Scan for the cell matching the given text and deliver its [x, y] coordinate at center. 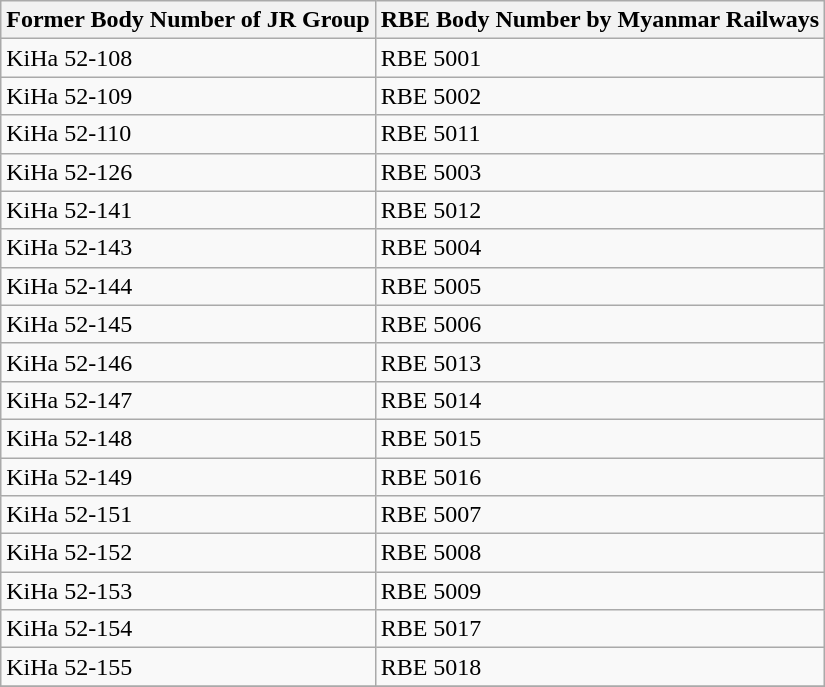
RBE 5008 [600, 553]
RBE 5001 [600, 58]
RBE 5009 [600, 591]
KiHa 52-141 [188, 210]
RBE 5013 [600, 362]
RBE 5006 [600, 324]
Former Body Number of JR Group [188, 20]
RBE 5007 [600, 515]
KiHa 52-145 [188, 324]
KiHa 52-144 [188, 286]
KiHa 52-154 [188, 629]
KiHa 52-126 [188, 172]
RBE 5014 [600, 400]
RBE 5003 [600, 172]
RBE 5012 [600, 210]
RBE 5018 [600, 667]
KiHa 52-110 [188, 134]
RBE 5015 [600, 438]
RBE 5002 [600, 96]
KiHa 52-148 [188, 438]
RBE 5004 [600, 248]
KiHa 52-146 [188, 362]
RBE Body Number by Myanmar Railways [600, 20]
RBE 5016 [600, 477]
KiHa 52-152 [188, 553]
KiHa 52-108 [188, 58]
KiHa 52-109 [188, 96]
KiHa 52-149 [188, 477]
KiHa 52-153 [188, 591]
KiHa 52-155 [188, 667]
RBE 5017 [600, 629]
KiHa 52-151 [188, 515]
KiHa 52-147 [188, 400]
RBE 5011 [600, 134]
KiHa 52-143 [188, 248]
RBE 5005 [600, 286]
